Scan for the cell matching the given text and deliver its [X, Y] coordinate at center. 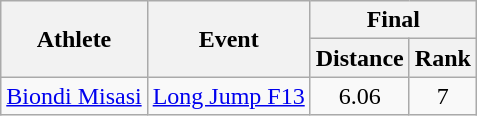
6.06 [360, 96]
Distance [360, 58]
Long Jump F13 [228, 96]
Biondi Misasi [74, 96]
Athlete [74, 39]
Event [228, 39]
7 [442, 96]
Rank [442, 58]
Final [393, 20]
